Pinpoint the cell where the given text exists, returning its (X, Y) midpoint coordinate. 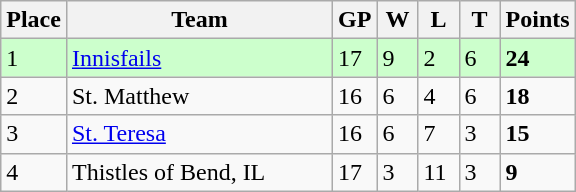
15 (538, 134)
18 (538, 96)
L (438, 20)
GP (355, 20)
1 (34, 58)
St. Teresa (199, 134)
Points (538, 20)
Innisfails (199, 58)
Thistles of Bend, IL (199, 172)
11 (438, 172)
W (398, 20)
T (480, 20)
Team (199, 20)
St. Matthew (199, 96)
24 (538, 58)
Place (34, 20)
7 (438, 134)
